Provide the (X, Y) coordinate of the cell's center where the given text is located.  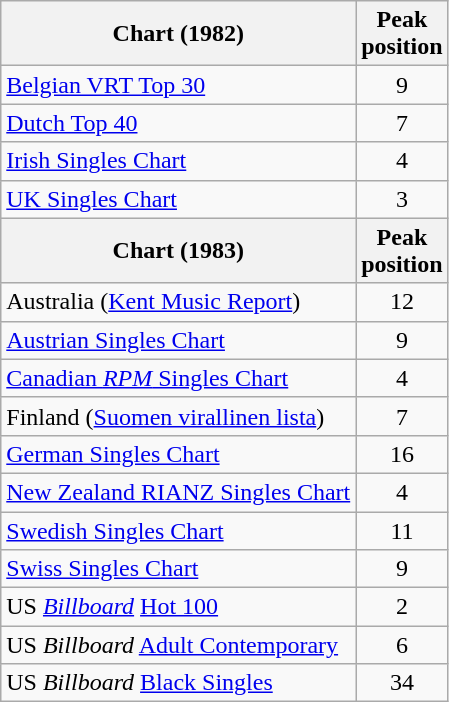
Irish Singles Chart (178, 161)
16 (402, 454)
Finland (Suomen virallinen lista) (178, 416)
US Billboard Hot 100 (178, 607)
2 (402, 607)
Dutch Top 40 (178, 123)
Swiss Singles Chart (178, 569)
11 (402, 531)
34 (402, 683)
Canadian RPM Singles Chart (178, 378)
German Singles Chart (178, 454)
Chart (1982) (178, 34)
Belgian VRT Top 30 (178, 85)
Swedish Singles Chart (178, 531)
12 (402, 302)
US Billboard Black Singles (178, 683)
6 (402, 645)
Australia (Kent Music Report) (178, 302)
Chart (1983) (178, 250)
3 (402, 199)
Austrian Singles Chart (178, 340)
US Billboard Adult Contemporary (178, 645)
UK Singles Chart (178, 199)
New Zealand RIANZ Singles Chart (178, 492)
